Search for the cell housing the specified text and yield its (x, y) center coordinate. 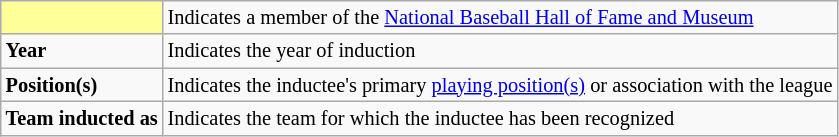
Indicates the year of induction (500, 51)
Team inducted as (82, 118)
Indicates the team for which the inductee has been recognized (500, 118)
Indicates a member of the National Baseball Hall of Fame and Museum (500, 17)
Position(s) (82, 85)
Indicates the inductee's primary playing position(s) or association with the league (500, 85)
Year (82, 51)
